Identify which cell holds the provided text, then report its [X, Y] central coordinate. 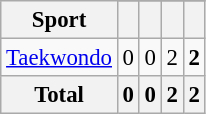
Taekwondo [60, 58]
Sport [60, 20]
Total [60, 95]
